Scan for the cell matching the given text and deliver its (X, Y) coordinate at center. 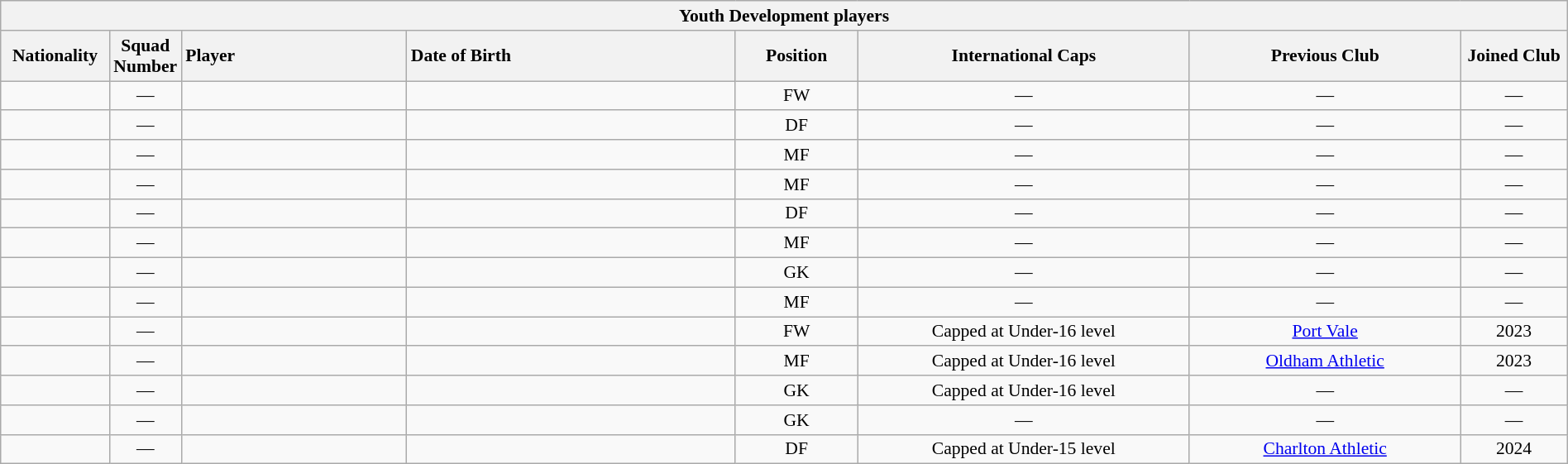
Joined Club (1513, 56)
Oldham Athletic (1325, 361)
Charlton Athletic (1325, 449)
2024 (1513, 449)
Date of Birth (571, 56)
Squad Number (146, 56)
Position (796, 56)
Youth Development players (784, 16)
Player (294, 56)
Previous Club (1325, 56)
Capped at Under-15 level (1024, 449)
Nationality (55, 56)
International Caps (1024, 56)
Port Vale (1325, 332)
